Provide the (X, Y) coordinate of the cell's center where the given text is located.  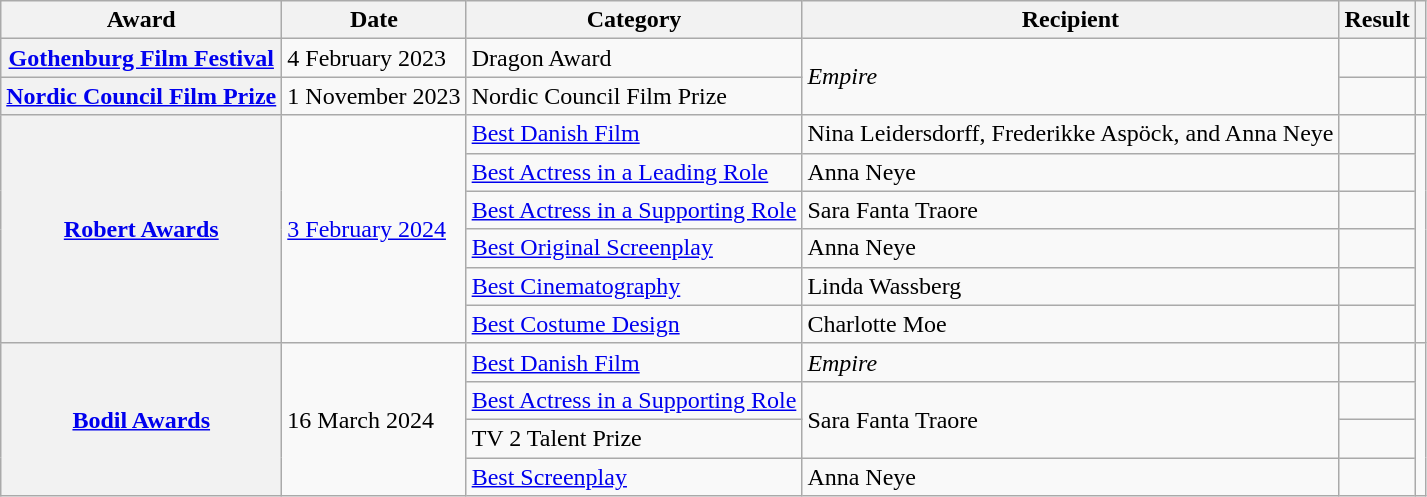
Dragon Award (634, 58)
Nina Leidersdorff, Frederikke Aspöck, and Anna Neye (1070, 134)
Best Screenplay (634, 477)
Award (142, 20)
Category (634, 20)
Result (1377, 20)
Best Actress in a Leading Role (634, 172)
1 November 2023 (374, 96)
4 February 2023 (374, 58)
Best Costume Design (634, 324)
Linda Wassberg (1070, 286)
Charlotte Moe (1070, 324)
16 March 2024 (374, 419)
Best Original Screenplay (634, 248)
Bodil Awards (142, 419)
Best Cinematography (634, 286)
Gothenburg Film Festival (142, 58)
Robert Awards (142, 229)
Recipient (1070, 20)
TV 2 Talent Prize (634, 438)
3 February 2024 (374, 229)
Date (374, 20)
